Return the [x, y] coordinate for the center point of the cell that contains the specified text.  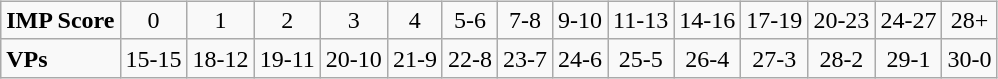
IMP Score [60, 20]
27-3 [774, 58]
28-2 [842, 58]
23-7 [524, 58]
18-12 [220, 58]
21-9 [414, 58]
30-0 [970, 58]
0 [154, 20]
29-1 [908, 58]
24-6 [580, 58]
20-23 [842, 20]
9-10 [580, 20]
17-19 [774, 20]
24-27 [908, 20]
3 [354, 20]
VPs [60, 58]
1 [220, 20]
7-8 [524, 20]
25-5 [641, 58]
4 [414, 20]
20-10 [354, 58]
19-11 [287, 58]
15-15 [154, 58]
22-8 [470, 58]
11-13 [641, 20]
28+ [970, 20]
14-16 [708, 20]
2 [287, 20]
26-4 [708, 58]
5-6 [470, 20]
